Search for the cell housing the specified text and yield its (x, y) center coordinate. 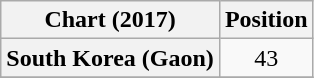
Chart (2017) (110, 20)
South Korea (Gaon) (110, 58)
Position (266, 20)
43 (266, 58)
